Detect which cell encompasses the target text, then output its (x, y) center coordinate. 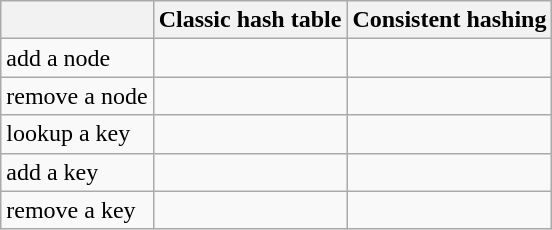
remove a key (77, 210)
add a key (77, 172)
Consistent hashing (450, 20)
Classic hash table (250, 20)
remove a node (77, 96)
lookup a key (77, 134)
add a node (77, 58)
